Determine the [x, y] coordinate at the center of the cell enclosing the given text.  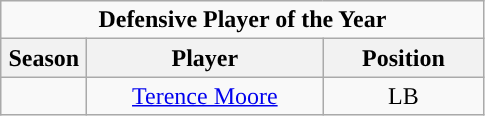
Defensive Player of the Year [242, 20]
Season [44, 58]
Player [205, 58]
Position [404, 58]
LB [404, 96]
Terence Moore [205, 96]
